Scan for the cell matching the given text and deliver its [x, y] coordinate at center. 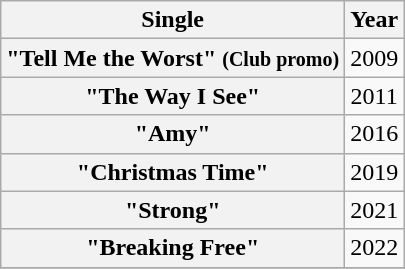
"Strong" [173, 210]
2021 [374, 210]
"Christmas Time" [173, 172]
Single [173, 20]
2019 [374, 172]
"Breaking Free" [173, 248]
"Amy" [173, 134]
"Tell Me the Worst" (Club promo) [173, 58]
Year [374, 20]
2009 [374, 58]
2016 [374, 134]
2011 [374, 96]
"The Way I See" [173, 96]
2022 [374, 248]
